Extract the (X, Y) coordinate from the center of the cell holding the provided text.  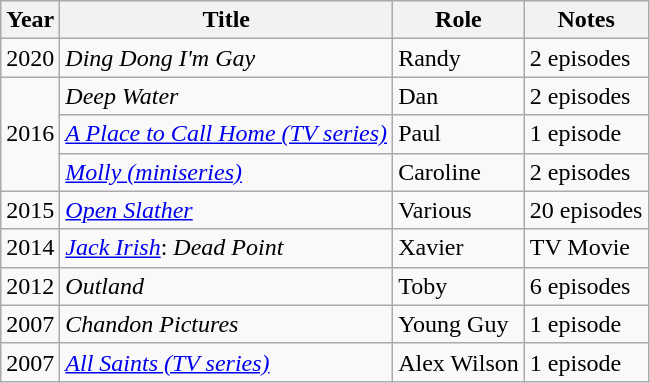
Role (459, 20)
Year (30, 20)
Deep Water (226, 96)
Notes (586, 20)
Ding Dong I'm Gay (226, 58)
Caroline (459, 172)
A Place to Call Home (TV series) (226, 134)
Title (226, 20)
Toby (459, 286)
2015 (30, 210)
Alex Wilson (459, 362)
Dan (459, 96)
2016 (30, 134)
Young Guy (459, 324)
Paul (459, 134)
Jack Irish: Dead Point (226, 248)
Outland (226, 286)
Xavier (459, 248)
Open Slather (226, 210)
6 episodes (586, 286)
Chandon Pictures (226, 324)
All Saints (TV series) (226, 362)
2014 (30, 248)
TV Movie (586, 248)
2012 (30, 286)
Molly (miniseries) (226, 172)
2020 (30, 58)
Randy (459, 58)
20 episodes (586, 210)
Various (459, 210)
